Detect which cell encompasses the target text, then output its [x, y] center coordinate. 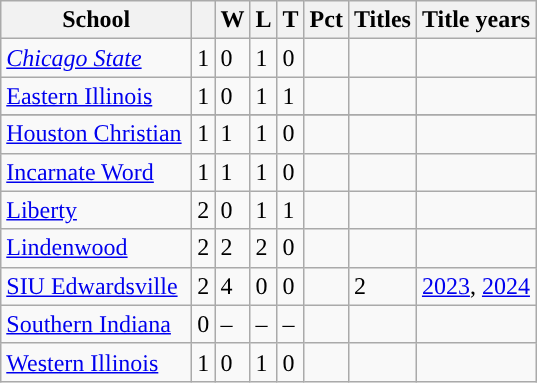
4 [232, 286]
T [290, 20]
School [96, 20]
Titles [382, 20]
2023, 2024 [476, 286]
Pct [326, 20]
SIU Edwardsville [96, 286]
Eastern Illinois [96, 96]
Southern Indiana [96, 324]
Incarnate Word [96, 172]
W [232, 20]
Title years [476, 20]
Lindenwood [96, 248]
Chicago State [96, 58]
Liberty [96, 210]
Western Illinois [96, 362]
L [264, 20]
Houston Christian [96, 134]
